Identify which cell holds the provided text, then report its (X, Y) central coordinate. 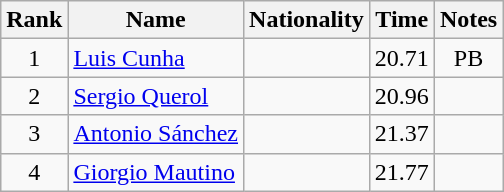
Notes (468, 20)
Name (156, 20)
4 (34, 172)
Sergio Querol (156, 96)
Antonio Sánchez (156, 134)
Rank (34, 20)
20.96 (402, 96)
3 (34, 134)
Time (402, 20)
1 (34, 58)
Luis Cunha (156, 58)
21.77 (402, 172)
2 (34, 96)
PB (468, 58)
Nationality (307, 20)
20.71 (402, 58)
21.37 (402, 134)
Giorgio Mautino (156, 172)
